Search for the cell housing the specified text and yield its (X, Y) center coordinate. 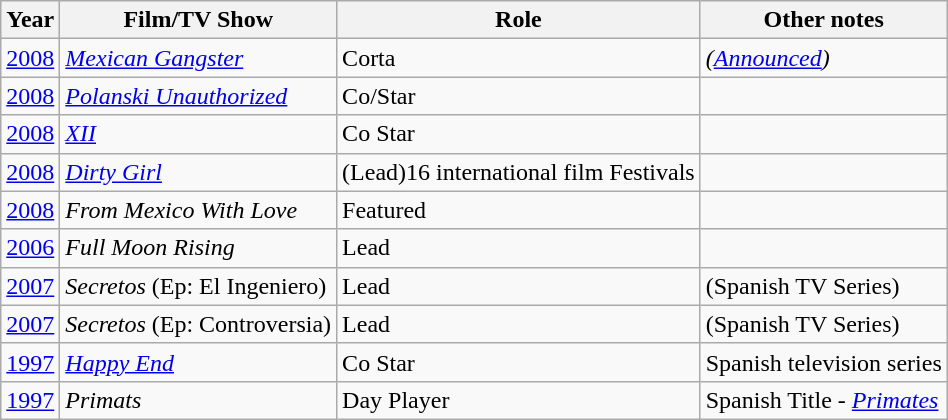
Corta (519, 58)
Spanish television series (824, 362)
Co/Star (519, 96)
Film/TV Show (198, 20)
XII (198, 134)
Full Moon Rising (198, 248)
Year (30, 20)
Dirty Girl (198, 172)
Spanish Title - Primates (824, 400)
Other notes (824, 20)
(Lead)16 international film Festivals (519, 172)
Role (519, 20)
Secretos (Ep: Controversia) (198, 324)
Happy End (198, 362)
(Announced) (824, 58)
Featured (519, 210)
Mexican Gangster (198, 58)
Day Player (519, 400)
From Mexico With Love (198, 210)
Primats (198, 400)
Polanski Unauthorized (198, 96)
Secretos (Ep: El Ingeniero) (198, 286)
2006 (30, 248)
